Capture the cell that displays the provided text and extract its [X, Y] central coordinate. 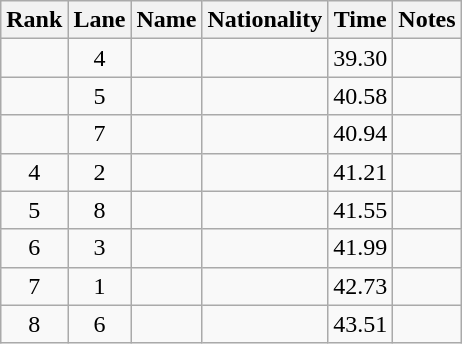
43.51 [360, 324]
40.94 [360, 134]
Notes [427, 20]
42.73 [360, 286]
Nationality [265, 20]
Lane [100, 20]
2 [100, 172]
3 [100, 248]
Time [360, 20]
1 [100, 286]
41.55 [360, 210]
41.21 [360, 172]
39.30 [360, 58]
41.99 [360, 248]
Name [166, 20]
Rank [34, 20]
40.58 [360, 96]
